Output the [x, y] coordinate of the center of the cell containing the given text.  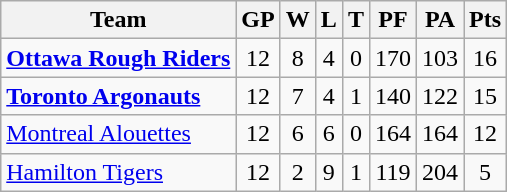
PF [392, 20]
15 [486, 96]
PA [440, 20]
8 [298, 58]
140 [392, 96]
204 [440, 172]
Team [118, 20]
170 [392, 58]
Ottawa Rough Riders [118, 58]
16 [486, 58]
W [298, 20]
L [328, 20]
119 [392, 172]
Hamilton Tigers [118, 172]
Pts [486, 20]
Toronto Argonauts [118, 96]
2 [298, 172]
5 [486, 172]
7 [298, 96]
122 [440, 96]
Montreal Alouettes [118, 134]
GP [258, 20]
9 [328, 172]
T [356, 20]
103 [440, 58]
